Return the (x, y) coordinate for the center point of the cell that contains the specified text.  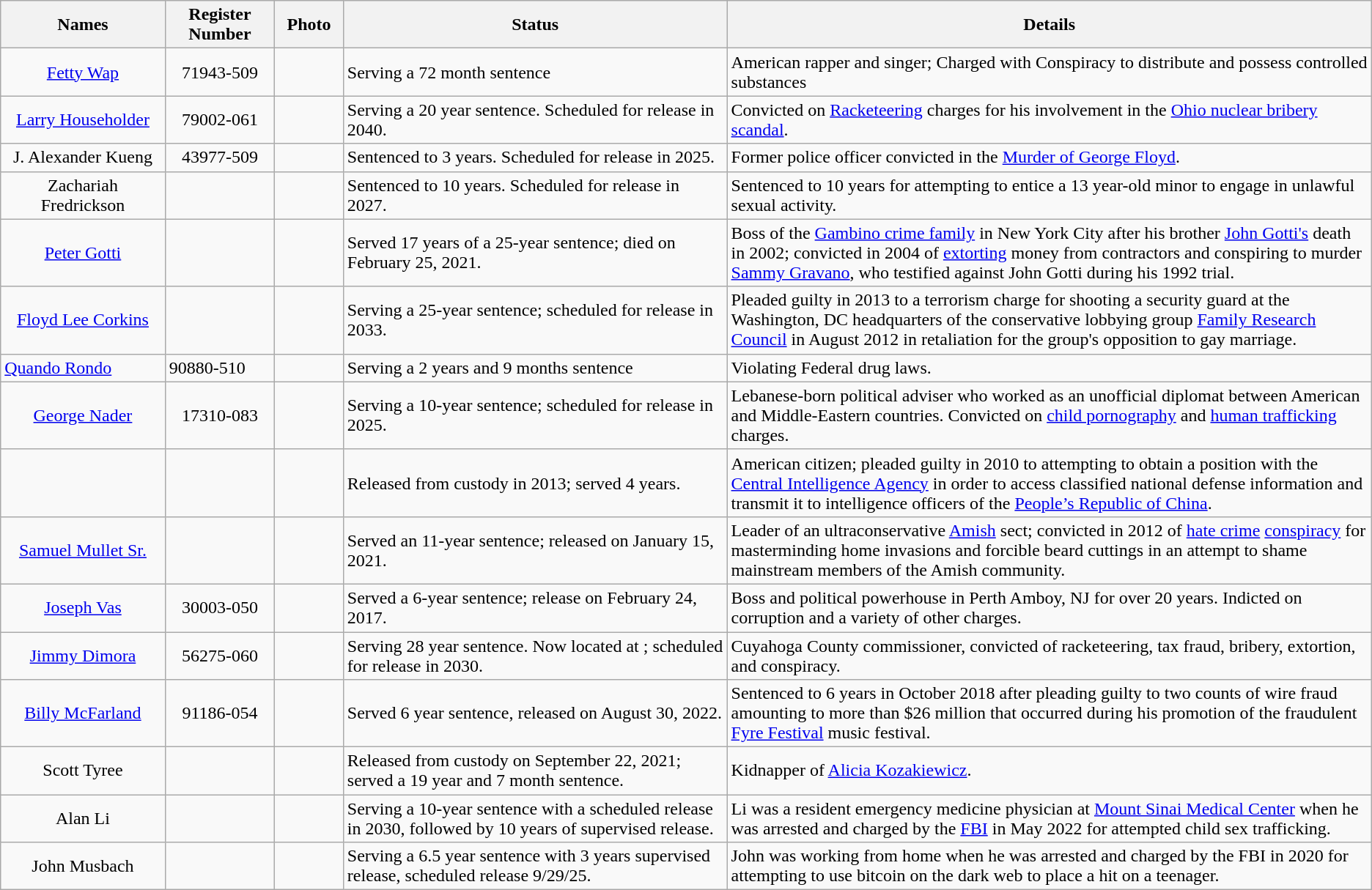
Serving a 72 month sentence (535, 72)
John Musbach (83, 866)
Kidnapper of Alicia Kozakiewicz. (1050, 771)
Boss and political powerhouse in Perth Amboy, NJ for over 20 years. Indicted on corruption and a variety of other charges. (1050, 608)
Serving a 20 year sentence. Scheduled for release in 2040. (535, 120)
71943-509 (220, 72)
Served 6 year sentence, released on August 30, 2022. (535, 713)
George Nader (83, 415)
Larry Householder (83, 120)
Served 17 years of a 25-year sentence; died on February 25, 2021. (535, 253)
Jimmy Dimora (83, 655)
Zachariah Fredrickson (83, 195)
Photo (309, 25)
Released from custody on September 22, 2021; served a 19 year and 7 month sentence. (535, 771)
Sentenced to 10 years. Scheduled for release in 2027. (535, 195)
56275-060 (220, 655)
Former police officer convicted in the Murder of George Floyd. (1050, 157)
Peter Gotti (83, 253)
Samuel Mullet Sr. (83, 550)
Serving a 10-year sentence with a scheduled release in 2030, followed by 10 years of supervised release. (535, 819)
Serving 28 year sentence. Now located at ; scheduled for release in 2030. (535, 655)
17310-083 (220, 415)
Serving a 6.5 year sentence with 3 years supervised release, scheduled release 9/29/25. (535, 866)
Status (535, 25)
79002-061 (220, 120)
Billy McFarland (83, 713)
91186-054 (220, 713)
43977-509 (220, 157)
Sentenced to 3 years. Scheduled for release in 2025. (535, 157)
90880-510 (220, 368)
Fetty Wap (83, 72)
Serving a 2 years and 9 months sentence (535, 368)
J. Alexander Kueng (83, 157)
Alan Li (83, 819)
Violating Federal drug laws. (1050, 368)
Scott Tyree (83, 771)
Convicted on Racketeering charges for his involvement in the Ohio nuclear bribery scandal. (1050, 120)
Quando Rondo (83, 368)
Serving a 25-year sentence; scheduled for release in 2033. (535, 320)
Cuyahoga County commissioner, convicted of racketeering, tax fraud, bribery, extortion, and conspiracy. (1050, 655)
30003-050 (220, 608)
Sentenced to 10 years for attempting to entice a 13 year-old minor to engage in unlawful sexual activity. (1050, 195)
Register Number (220, 25)
Released from custody in 2013; served 4 years. (535, 483)
American rapper and singer; Charged with Conspiracy to distribute and possess controlled substances (1050, 72)
Serving a 10-year sentence; scheduled for release in 2025. (535, 415)
Served a 6-year sentence; release on February 24, 2017. (535, 608)
Served an 11-year sentence; released on January 15, 2021. (535, 550)
Names (83, 25)
Details (1050, 25)
Floyd Lee Corkins (83, 320)
Joseph Vas (83, 608)
